Capture the cell that displays the provided text and extract its (X, Y) central coordinate. 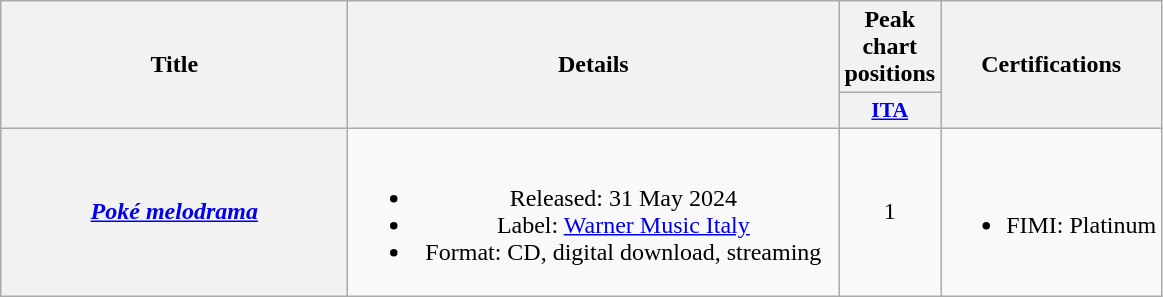
ITA (890, 111)
Peak chart positions (890, 47)
Released: 31 May 2024Label: Warner Music ItalyFormat: CD, digital download, streaming (594, 212)
Certifications (1052, 65)
Title (174, 65)
Poké melodrama (174, 212)
FIMI: Platinum (1052, 212)
Details (594, 65)
1 (890, 212)
